From the cell containing the given text, extract its center point as (X, Y) coordinate. 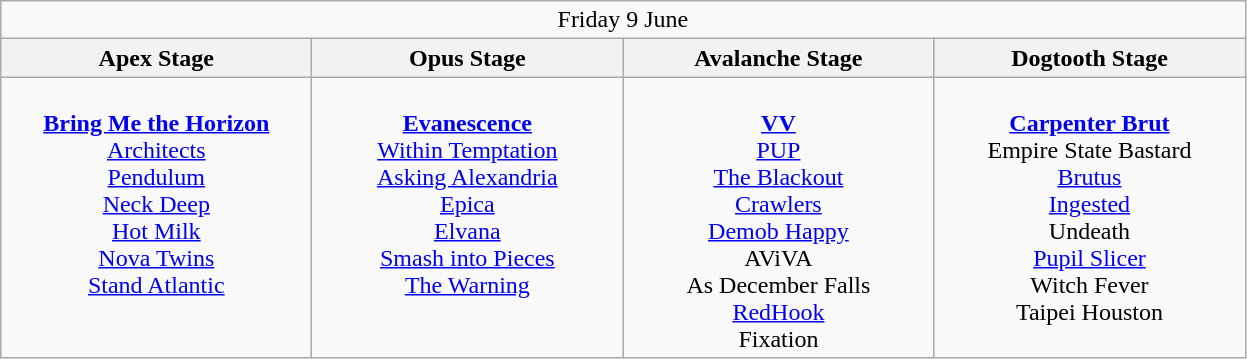
Friday 9 June (623, 20)
Bring Me the Horizon Architects Pendulum Neck Deep Hot Milk Nova Twins Stand Atlantic (156, 218)
Carpenter Brut Empire State Bastard Brutus Ingested Undeath Pupil Slicer Witch Fever Taipei Houston (1090, 218)
VV PUP The Blackout Crawlers Demob Happy AViVA As December Falls RedHook Fixation (778, 218)
Dogtooth Stage (1090, 58)
Opus Stage (468, 58)
Avalanche Stage (778, 58)
Evanescence Within Temptation Asking Alexandria Epica Elvana Smash into Pieces The Warning (468, 218)
Apex Stage (156, 58)
